Return the [X, Y] coordinate for the center point of the cell that contains the specified text.  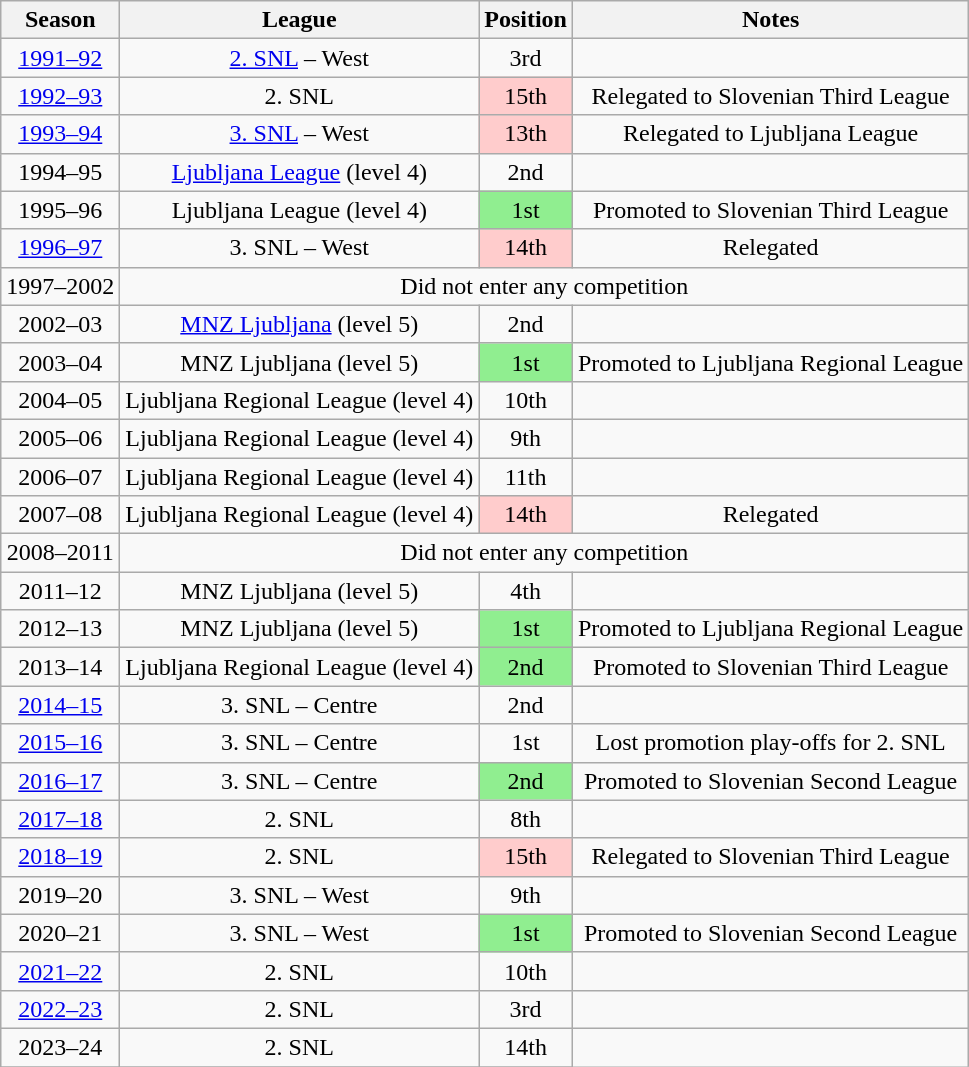
2012–13 [60, 629]
1997–2002 [60, 286]
1993–94 [60, 134]
2015–16 [60, 743]
Season [60, 20]
1992–93 [60, 96]
2023–24 [60, 1047]
2005–06 [60, 438]
2004–05 [60, 400]
11th [526, 477]
2021–22 [60, 971]
2022–23 [60, 1009]
2018–19 [60, 857]
Position [526, 20]
13th [526, 134]
Relegated to Ljubljana League [770, 134]
4th [526, 591]
Notes [770, 20]
2013–14 [60, 667]
2019–20 [60, 895]
1994–95 [60, 172]
2007–08 [60, 515]
2008–2011 [60, 553]
2002–03 [60, 324]
2016–17 [60, 781]
1995–96 [60, 210]
League [300, 20]
2017–18 [60, 819]
2014–15 [60, 705]
2006–07 [60, 477]
2. SNL – West [300, 58]
8th [526, 819]
1996–97 [60, 248]
2020–21 [60, 933]
1991–92 [60, 58]
Lost promotion play-offs for 2. SNL [770, 743]
2003–04 [60, 362]
2011–12 [60, 591]
